Detect which cell encompasses the target text, then output its [X, Y] center coordinate. 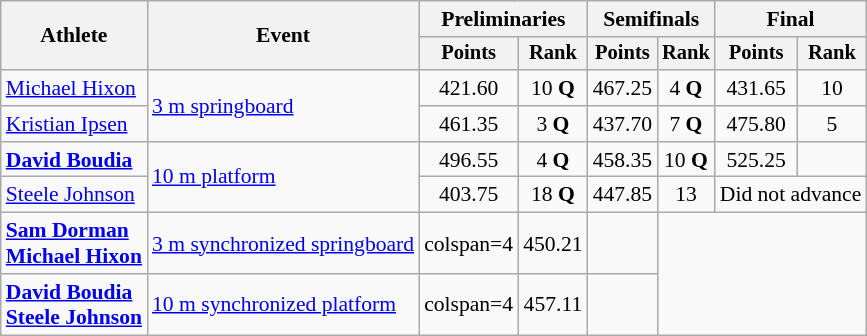
Semifinals [652, 19]
Athlete [74, 36]
Event [283, 36]
467.25 [622, 88]
457.11 [552, 304]
Sam DormanMichael Hixon [74, 244]
Kristian Ipsen [74, 124]
421.60 [468, 88]
437.70 [622, 124]
525.25 [756, 160]
David BoudiaSteele Johnson [74, 304]
431.65 [756, 88]
403.75 [468, 195]
458.35 [622, 160]
10 [832, 88]
David Boudia [74, 160]
5 [832, 124]
Did not advance [791, 195]
Final [791, 19]
3 Q [552, 124]
447.85 [622, 195]
450.21 [552, 244]
Michael Hixon [74, 88]
10 m platform [283, 178]
Preliminaries [504, 19]
475.80 [756, 124]
3 m synchronized springboard [283, 244]
13 [686, 195]
496.55 [468, 160]
10 m synchronized platform [283, 304]
3 m springboard [283, 106]
18 Q [552, 195]
Steele Johnson [74, 195]
461.35 [468, 124]
7 Q [686, 124]
